Pinpoint the cell where the given text exists, returning its [X, Y] midpoint coordinate. 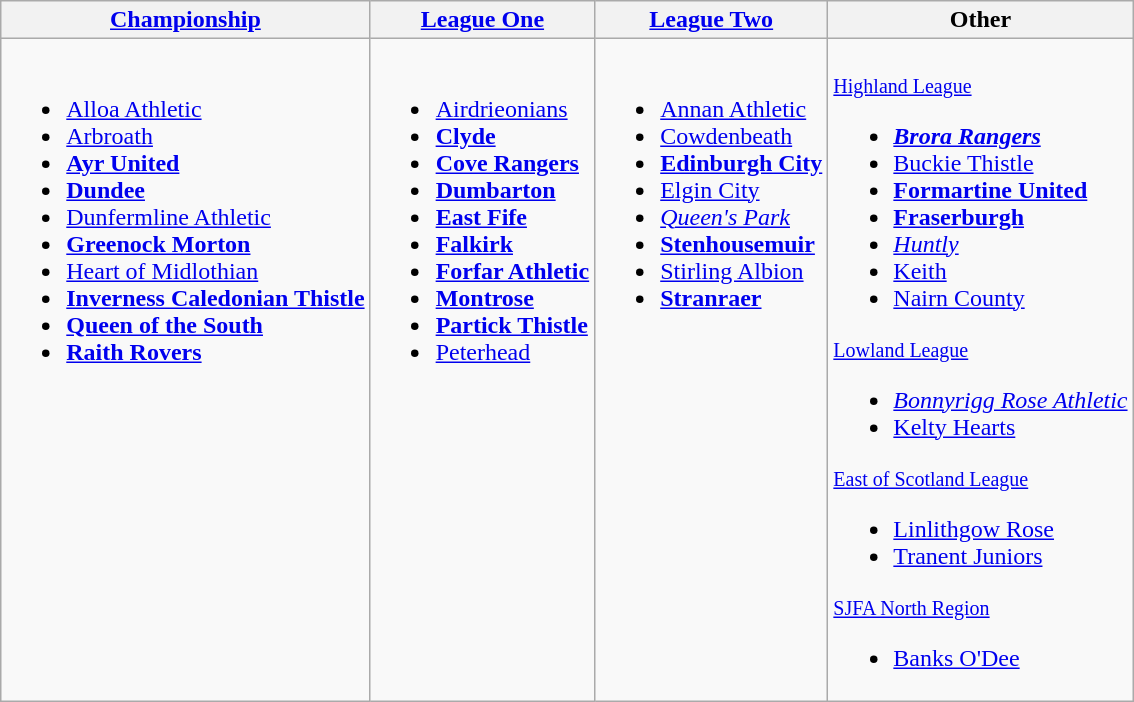
AirdrieoniansClydeCove RangersDumbartonEast FifeFalkirkForfar AthleticMontrosePartick ThistlePeterhead [482, 370]
Annan AthleticCowdenbeathEdinburgh CityElgin CityQueen's ParkStenhousemuirStirling AlbionStranraer [712, 370]
Other [980, 20]
League One [482, 20]
Championship [186, 20]
League Two [712, 20]
